For the text-containing cell, return its midpoint in [X, Y] coordinate format. 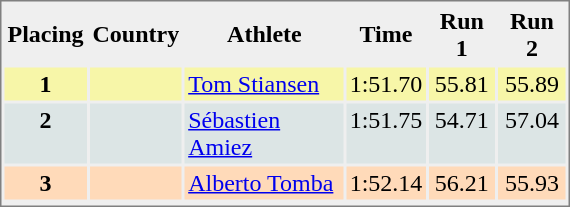
Sébastien Amiez [264, 134]
1:51.75 [386, 134]
56.21 [462, 182]
Country [136, 34]
Placing [45, 34]
Alberto Tomba [264, 182]
2 [45, 134]
Athlete [264, 34]
3 [45, 182]
57.04 [532, 134]
55.93 [532, 182]
55.81 [462, 84]
1 [45, 84]
55.89 [532, 84]
54.71 [462, 134]
Tom Stiansen [264, 84]
Run 1 [462, 34]
1:52.14 [386, 182]
Time [386, 34]
1:51.70 [386, 84]
Run 2 [532, 34]
